Search for the cell housing the specified text and yield its [x, y] center coordinate. 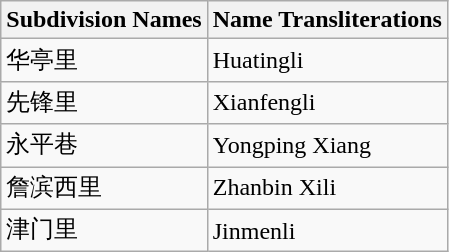
Subdivision Names [104, 20]
永平巷 [104, 146]
先锋里 [104, 102]
华亭里 [104, 60]
Zhanbin Xili [327, 188]
Yongping Xiang [327, 146]
詹滨西里 [104, 188]
Name Transliterations [327, 20]
Xianfengli [327, 102]
Huatingli [327, 60]
Jinmenli [327, 230]
津门里 [104, 230]
